Detect which cell encompasses the target text, then output its [x, y] center coordinate. 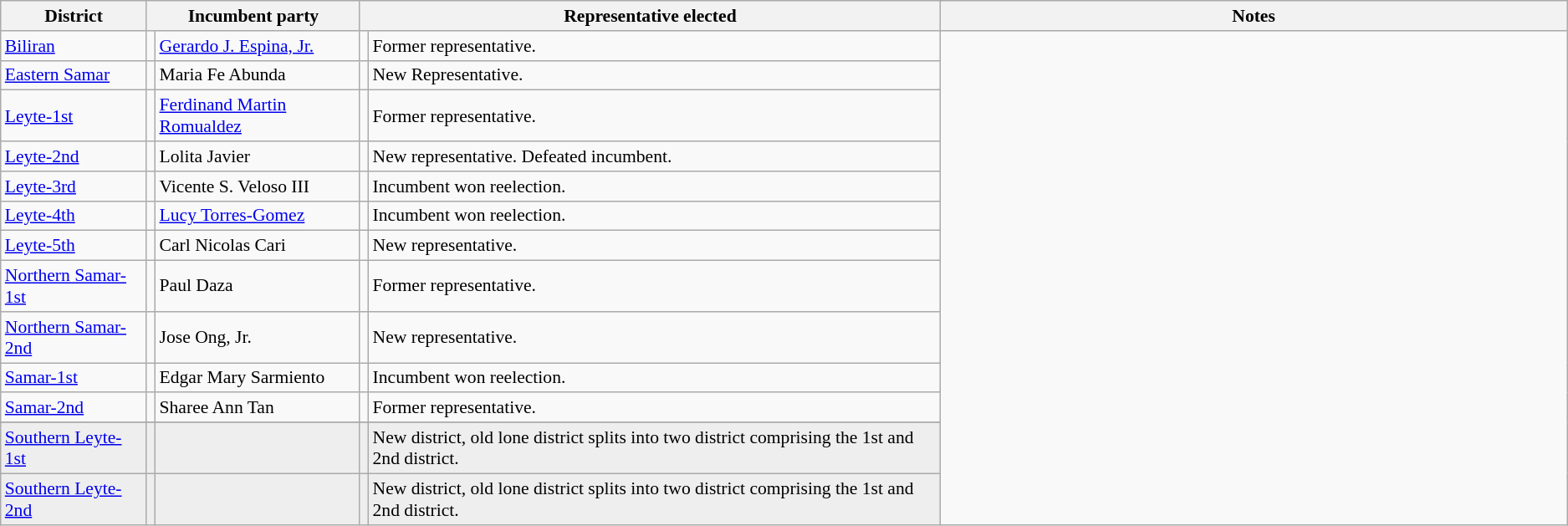
Edgar Mary Sarmiento [258, 378]
Southern Leyte-1st [74, 448]
Leyte-5th [74, 246]
Notes [1254, 16]
Paul Daza [258, 286]
Sharee Ann Tan [258, 408]
District [74, 16]
Gerardo J. Espina, Jr. [258, 46]
Leyte-4th [74, 216]
Northern Samar-1st [74, 286]
Eastern Samar [74, 75]
Maria Fe Abunda [258, 75]
Southern Leyte-2nd [74, 498]
Leyte-2nd [74, 156]
Carl Nicolas Cari [258, 246]
Vicente S. Veloso III [258, 186]
New representative. Defeated incumbent. [655, 156]
Leyte-1st [74, 115]
Samar-2nd [74, 408]
Biliran [74, 46]
Incumbent party [253, 16]
Samar-1st [74, 378]
Ferdinand Martin Romualdez [258, 115]
Jose Ong, Jr. [258, 338]
Northern Samar-2nd [74, 338]
Leyte-3rd [74, 186]
New Representative. [655, 75]
Lolita Javier [258, 156]
Representative elected [650, 16]
Lucy Torres-Gomez [258, 216]
